Search for the cell housing the specified text and yield its [x, y] center coordinate. 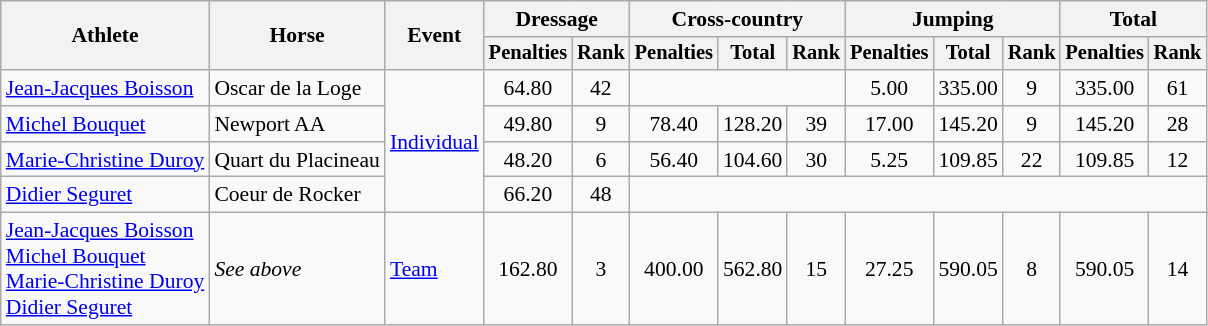
Marie-Christine Duroy [106, 160]
Jumping [952, 19]
48 [601, 195]
6 [601, 160]
27.25 [889, 269]
42 [601, 88]
Athlete [106, 36]
30 [816, 160]
14 [1178, 269]
400.00 [674, 269]
22 [1032, 160]
Event [434, 36]
5.00 [889, 88]
Dressage [557, 19]
Individual [434, 141]
17.00 [889, 124]
Coeur de Rocker [297, 195]
66.20 [528, 195]
61 [1178, 88]
Team [434, 269]
Oscar de la Loge [297, 88]
562.80 [752, 269]
Didier Seguret [106, 195]
5.25 [889, 160]
56.40 [674, 160]
162.80 [528, 269]
8 [1032, 269]
Jean-Jacques BoissonMichel BouquetMarie-Christine DuroyDidier Seguret [106, 269]
48.20 [528, 160]
78.40 [674, 124]
39 [816, 124]
15 [816, 269]
28 [1178, 124]
Horse [297, 36]
12 [1178, 160]
Cross-country [738, 19]
3 [601, 269]
128.20 [752, 124]
Newport AA [297, 124]
64.80 [528, 88]
104.60 [752, 160]
49.80 [528, 124]
Jean-Jacques Boisson [106, 88]
See above [297, 269]
Michel Bouquet [106, 124]
Quart du Placineau [297, 160]
